Return the [x, y] coordinate for the center point of the cell that contains the specified text.  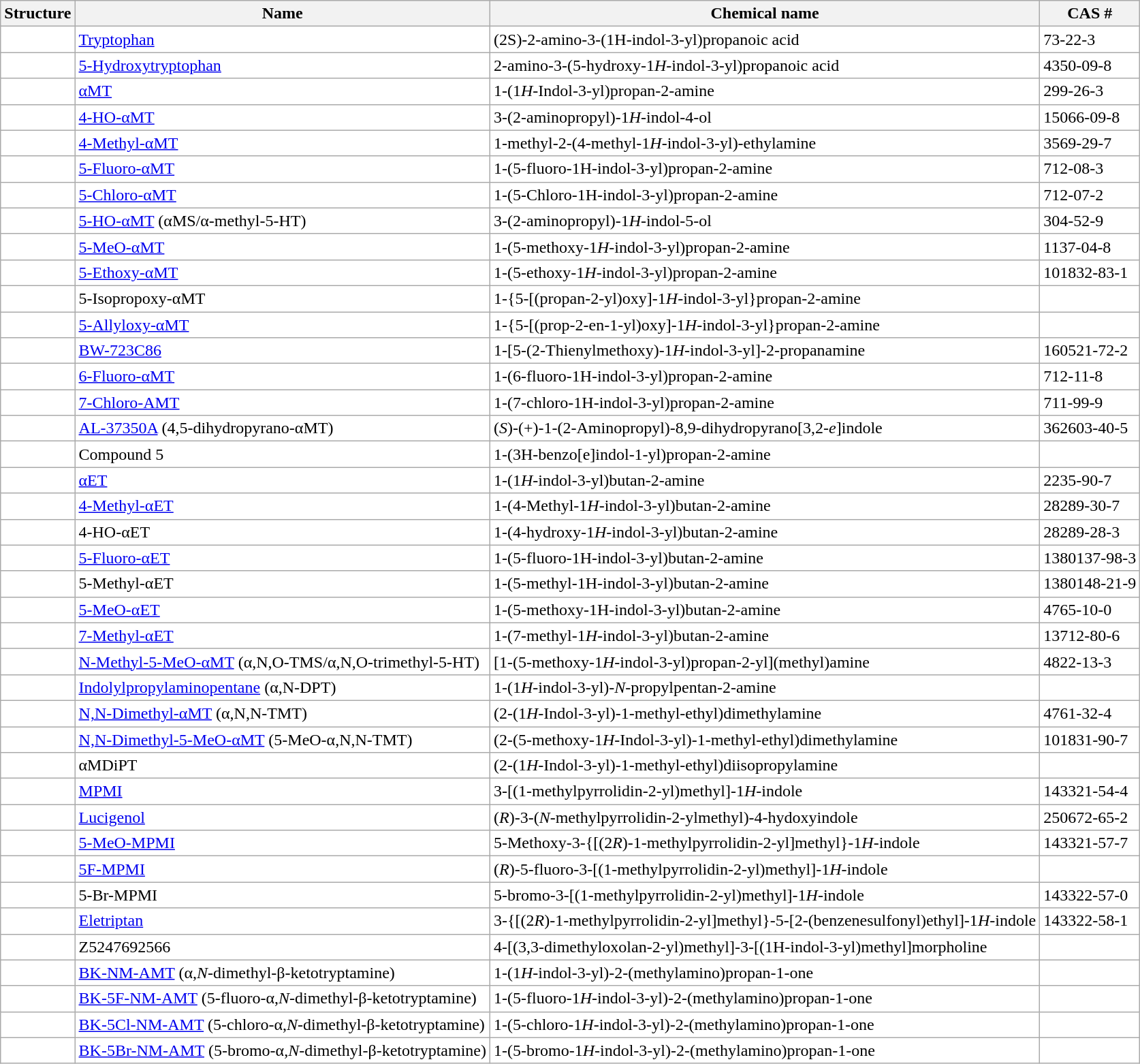
7-Chloro-AMT [282, 403]
MPMI [282, 792]
1-[5-(2-Thienylmethoxy)-1H-indol-3-yl]-2-propanamine [765, 351]
5-Allyloxy-αMT [282, 325]
(2-(1H-Indol-3-yl)-1-methyl-ethyl)dimethylamine [765, 713]
1-(1H-Indol-3-yl)propan-2-amine [765, 91]
1-(1H-indol-3-yl)butan-2-amine [765, 480]
αMDiPT [282, 766]
(R)-5-fluoro-3-[(1-methylpyrrolidin-2-yl)methyl]-1H-indole [765, 869]
BK-5Cl-NM-AMT (5-chloro-α,N-dimethyl-β-ketotryptamine) [282, 1024]
5-Methyl-αET [282, 584]
(2-(5-methoxy-1H-Indol-3-yl)-1-methyl-ethyl)dimethylamine [765, 739]
304-52-9 [1090, 221]
143322-58-1 [1090, 921]
1-(5-chloro-1H-indol-3-yl)-2-(methylamino)propan-1-one [765, 1024]
(R)-3-(N-methylpyrrolidin-2-ylmethyl)-4-hydoxyindole [765, 817]
3-{[(2R)-1-methylpyrrolidin-2-yl]methyl}-5-[2-(benzenesulfonyl)ethyl]-1H-indole [765, 921]
362603-40-5 [1090, 428]
BK-NM-AMT (α,N-dimethyl-β-ketotryptamine) [282, 973]
Chemical name [765, 14]
250672-65-2 [1090, 817]
5-Hydroxytryptophan [282, 65]
712-07-2 [1090, 195]
1-(4-Methyl-1H-indol-3-yl)butan-2-amine [765, 506]
1-(7-methyl-1H-indol-3-yl)butan-2-amine [765, 636]
N,N-Dimethyl-5-MeO-αMT (5-MeO-α,N,N-TMT) [282, 739]
5-MeO-MPMI [282, 843]
5-MeO-αET [282, 610]
101832-83-1 [1090, 272]
1-(5-Chloro-1H-indol-3-yl)propan-2-amine [765, 195]
143321-54-4 [1090, 792]
Indolylpropylaminopentane (α,N-DPT) [282, 687]
Compound 5 [282, 454]
1-(5-methyl-1H-indol-3-yl)butan-2-amine [765, 584]
3-[(1-methylpyrrolidin-2-yl)methyl]-1H-indole [765, 792]
73-22-3 [1090, 40]
1-(5-fluoro-1H-indol-3-yl)propan-2-amine [765, 169]
3569-29-7 [1090, 143]
1-methyl-2-(4-methyl-1H-indol-3-yl)-ethylamine [765, 143]
N-Methyl-5-MeO-αMT (α,N,O-TMS/α,N,O-trimethyl-5-HT) [282, 661]
(2S)-2-amino-3-(1H-indol-3-yl)propanoic acid [765, 40]
Name [282, 14]
2-amino-3-(5-hydroxy-1H-indol-3-yl)propanoic acid [765, 65]
4350-09-8 [1090, 65]
1-(5-bromo-1H-indol-3-yl)-2-(methylamino)propan-1-one [765, 1050]
αET [282, 480]
5-Ethoxy-αMT [282, 272]
4-HO-αMT [282, 117]
28289-30-7 [1090, 506]
5-HO-αMT (αMS/α-methyl-5-HT) [282, 221]
1137-04-8 [1090, 247]
4761-32-4 [1090, 713]
4-HO-αET [282, 532]
5F-MPMI [282, 869]
143321-57-7 [1090, 843]
1-(6-fluoro-1H-indol-3-yl)propan-2-amine [765, 377]
(S)-(+)-1-(2-Aminopropyl)-8,9-dihydropyrano[3,2-e]indole [765, 428]
1-(5-methoxy-1H-indol-3-yl)butan-2-amine [765, 610]
1-(1H-indol-3-yl)-2-(methylamino)propan-1-one [765, 973]
4765-10-0 [1090, 610]
1-{5-[(propan-2-yl)oxy]-1H-indol-3-yl}propan-2-amine [765, 298]
BK-5F-NM-AMT (5-fluoro-α,N-dimethyl-β-ketotryptamine) [282, 999]
AL-37350A (4,5-dihydropyrano-αMT) [282, 428]
143322-57-0 [1090, 895]
Tryptophan [282, 40]
4-Methyl-αMT [282, 143]
1-{5-[(prop-2-en-1-yl)oxy]-1H-indol-3-yl}propan-2-amine [765, 325]
711-99-9 [1090, 403]
101831-90-7 [1090, 739]
1-(4-hydroxy-1H-indol-3-yl)butan-2-amine [765, 532]
5-Isopropoxy-αMT [282, 298]
4-[(3,3-dimethyloxolan-2-yl)methyl]-3-[(1H-indol-3-yl)methyl]morpholine [765, 947]
1380148-21-9 [1090, 584]
1-(5-fluoro-1H-indol-3-yl)butan-2-amine [765, 558]
1-(7-chloro-1H-indol-3-yl)propan-2-amine [765, 403]
13712-80-6 [1090, 636]
712-08-3 [1090, 169]
[1-(5-methoxy-1H-indol-3-yl)propan-2-yl](methyl)amine [765, 661]
2235-90-7 [1090, 480]
αMT [282, 91]
CAS # [1090, 14]
5-Methoxy-3-{[(2R)-1-methylpyrrolidin-2-yl]methyl}-1H-indole [765, 843]
Lucigenol [282, 817]
(2-(1H-Indol-3-yl)-1-methyl-ethyl)diisopropylamine [765, 766]
3-(2-aminopropyl)-1H-indol-4-ol [765, 117]
15066-09-8 [1090, 117]
1380137-98-3 [1090, 558]
299-26-3 [1090, 91]
N,N-Dimethyl-αMT (α,N,N-TMT) [282, 713]
712-11-8 [1090, 377]
Z5247692566 [282, 947]
1-(3H-benzo[e]indol-1-yl)propan-2-amine [765, 454]
5-Br-MPMI [282, 895]
1-(1H-indol-3-yl)-N-propylpentan-2-amine [765, 687]
28289-28-3 [1090, 532]
6-Fluoro-αMT [282, 377]
4822-13-3 [1090, 661]
4-Methyl-αET [282, 506]
1-(5-fluoro-1H-indol-3-yl)-2-(methylamino)propan-1-one [765, 999]
5-Fluoro-αET [282, 558]
5-Fluoro-αMT [282, 169]
BK-5Br-NM-AMT (5-bromo-α,N-dimethyl-β-ketotryptamine) [282, 1050]
7-Methyl-αET [282, 636]
5-MeO-αMT [282, 247]
Eletriptan [282, 921]
3-(2-aminopropyl)-1H-indol-5-ol [765, 221]
160521-72-2 [1090, 351]
1-(5-ethoxy-1H-indol-3-yl)propan-2-amine [765, 272]
5-Chloro-αMT [282, 195]
Structure [38, 14]
BW-723C86 [282, 351]
5-bromo-3-[(1-methylpyrrolidin-2-yl)methyl]-1H-indole [765, 895]
1-(5-methoxy-1H-indol-3-yl)propan-2-amine [765, 247]
